Output the (x, y) coordinate of the center of the cell containing the given text.  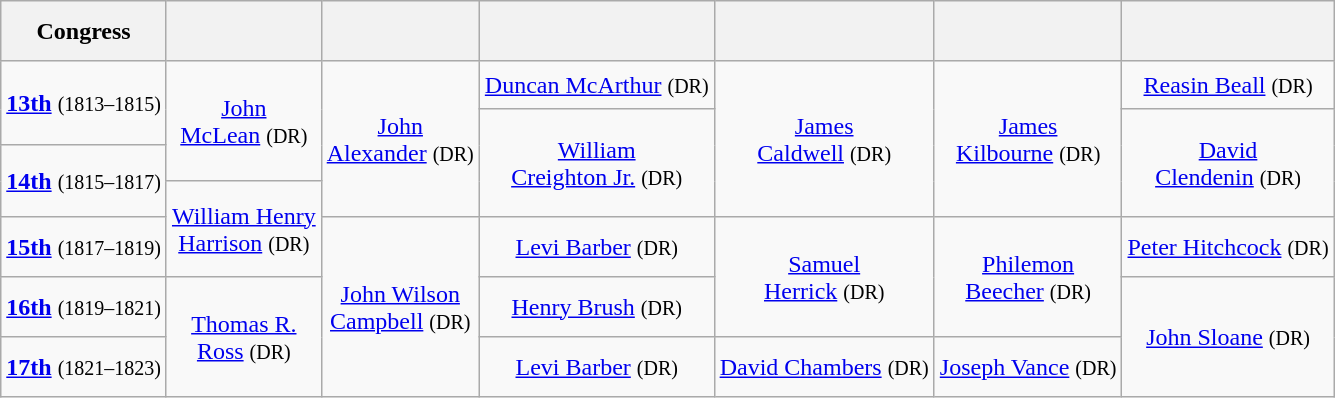
Henry Brush (DR) (596, 307)
PhilemonBeecher (DR) (1028, 277)
13th (1813–1815) (84, 103)
Joseph Vance (DR) (1028, 367)
17th (1821–1823) (84, 367)
Reasin Beall (DR) (1228, 85)
John WilsonCampbell (DR) (400, 307)
JohnAlexander (DR) (400, 139)
14th (1815–1817) (84, 181)
DavidClendenin (DR) (1228, 163)
Thomas R.Ross (DR) (244, 337)
Duncan McArthur (DR) (596, 85)
SamuelHerrick (DR) (824, 277)
William HenryHarrison (DR) (244, 229)
David Chambers (DR) (824, 367)
WilliamCreighton Jr. (DR) (596, 163)
John Sloane (DR) (1228, 337)
JamesCaldwell (DR) (824, 139)
Peter Hitchcock (DR) (1228, 247)
Congress (84, 31)
15th (1817–1819) (84, 247)
JohnMcLean (DR) (244, 121)
JamesKilbourne (DR) (1028, 139)
16th (1819–1821) (84, 307)
